For the text-containing cell, return its midpoint in [x, y] coordinate format. 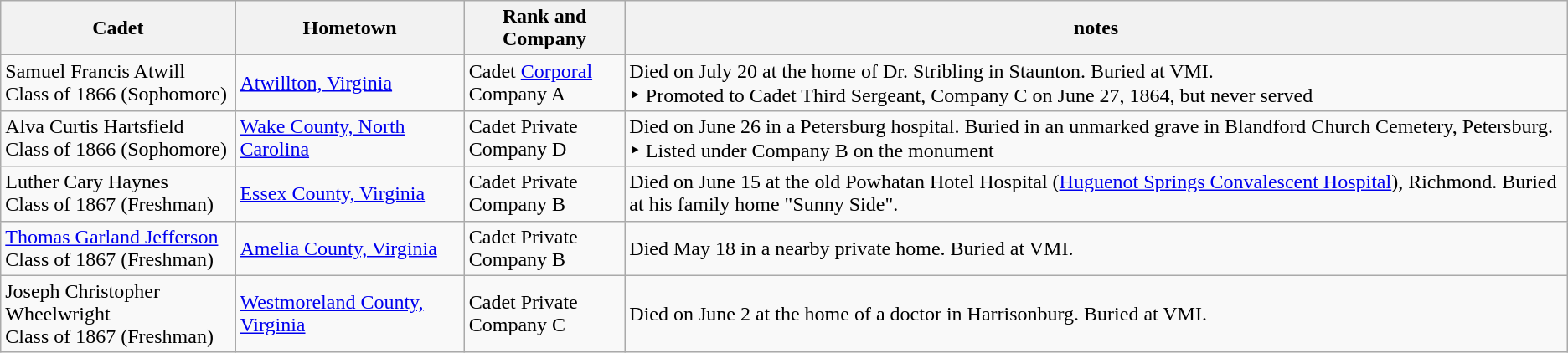
Cadet PrivateCompany D [544, 139]
Alva Curtis HartsfieldClass of 1866 (Sophomore) [118, 139]
Westmoreland County, Virginia [350, 314]
Joseph Christopher WheelwrightClass of 1867 (Freshman) [118, 314]
Died on June 2 at the home of a doctor in Harrisonburg. Buried at VMI. [1096, 314]
Cadet CorporalCompany A [544, 84]
Cadet [118, 28]
Cadet PrivateCompany C [544, 314]
Wake County, North Carolina [350, 139]
Thomas Garland JeffersonClass of 1867 (Freshman) [118, 248]
Rank and Company [544, 28]
Died on June 15 at the old Powhatan Hotel Hospital (Huguenot Springs Convalescent Hospital), Richmond. Buried at his family home "Sunny Side". [1096, 194]
Atwillton, Virginia [350, 84]
Died May 18 in a nearby private home. Buried at VMI. [1096, 248]
notes [1096, 28]
Samuel Francis AtwillClass of 1866 (Sophomore) [118, 84]
Hometown [350, 28]
Luther Cary HaynesClass of 1867 (Freshman) [118, 194]
Essex County, Virginia [350, 194]
Amelia County, Virginia [350, 248]
